Return the (x, y) coordinate for the center point of the cell that contains the specified text.  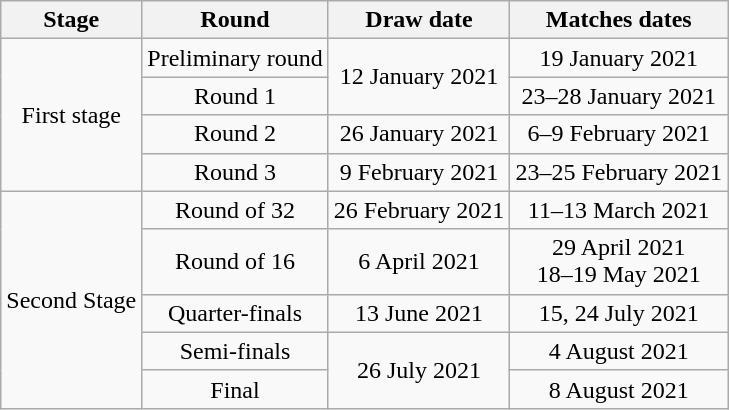
Round 3 (235, 172)
Final (235, 389)
29 April 202118–19 May 2021 (619, 262)
19 January 2021 (619, 58)
Round 1 (235, 96)
Matches dates (619, 20)
Second Stage (72, 300)
Quarter-finals (235, 313)
9 February 2021 (419, 172)
13 June 2021 (419, 313)
First stage (72, 115)
6 April 2021 (419, 262)
23–25 February 2021 (619, 172)
Stage (72, 20)
11–13 March 2021 (619, 210)
4 August 2021 (619, 351)
Semi-finals (235, 351)
15, 24 July 2021 (619, 313)
Round 2 (235, 134)
26 February 2021 (419, 210)
26 July 2021 (419, 370)
Round (235, 20)
12 January 2021 (419, 77)
Draw date (419, 20)
Round of 32 (235, 210)
Preliminary round (235, 58)
8 August 2021 (619, 389)
6–9 February 2021 (619, 134)
26 January 2021 (419, 134)
23–28 January 2021 (619, 96)
Round of 16 (235, 262)
